Determine the (x, y) coordinate at the center of the cell enclosing the given text.  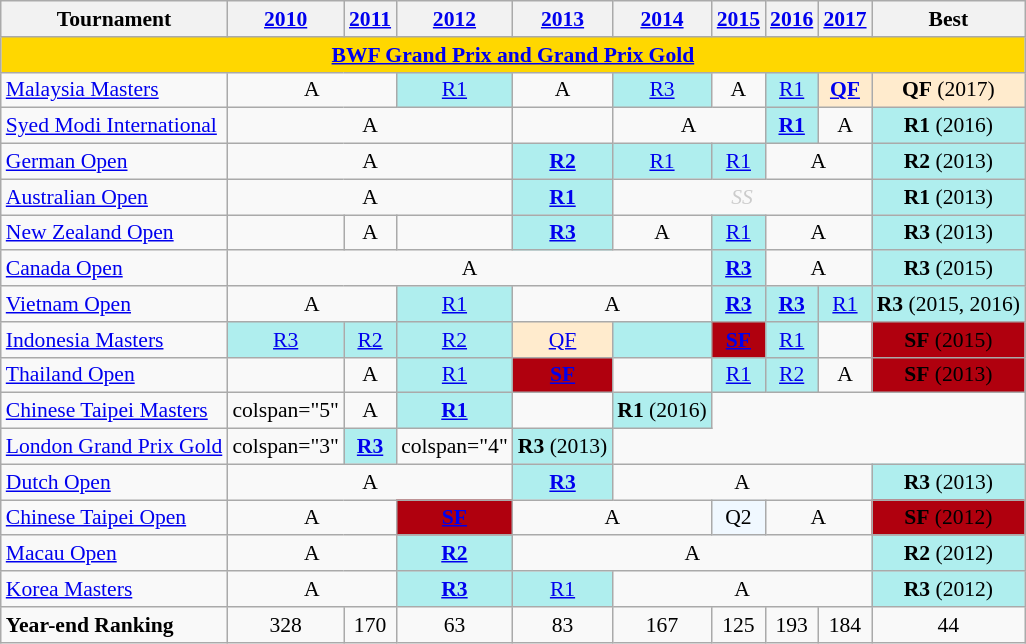
44 (948, 625)
R3 (2012) (948, 589)
2013 (562, 19)
Syed Modi International (114, 126)
83 (562, 625)
SF (2013) (948, 375)
R1 (2013) (948, 197)
170 (370, 625)
63 (454, 625)
colspan="4" (454, 447)
Indonesia Masters (114, 340)
Dutch Open (114, 482)
QF (2017) (948, 90)
Korea Masters (114, 589)
2011 (370, 19)
Chinese Taipei Open (114, 518)
328 (286, 625)
2014 (662, 19)
Canada Open (114, 269)
167 (662, 625)
2016 (792, 19)
R3 (2015, 2016) (948, 304)
2010 (286, 19)
Tournament (114, 19)
R2 (2012) (948, 554)
Best (948, 19)
BWF Grand Prix and Grand Prix Gold (513, 55)
Chinese Taipei Masters (114, 411)
SS (742, 197)
SF (2015) (948, 340)
2012 (454, 19)
125 (738, 625)
184 (844, 625)
Thailand Open (114, 375)
R3 (2015) (948, 269)
2015 (738, 19)
London Grand Prix Gold (114, 447)
colspan="3" (286, 447)
Q2 (738, 518)
Year-end Ranking (114, 625)
Macau Open (114, 554)
R2 (2013) (948, 162)
2017 (844, 19)
Malaysia Masters (114, 90)
193 (792, 625)
colspan="5" (286, 411)
New Zealand Open (114, 233)
SF (2012) (948, 518)
German Open (114, 162)
Vietnam Open (114, 304)
Australian Open (114, 197)
